From the cell containing the given text, extract its center point as (X, Y) coordinate. 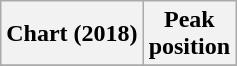
Chart (2018) (72, 34)
Peak position (189, 34)
